Return (x, y) of the center of cell containing provided text 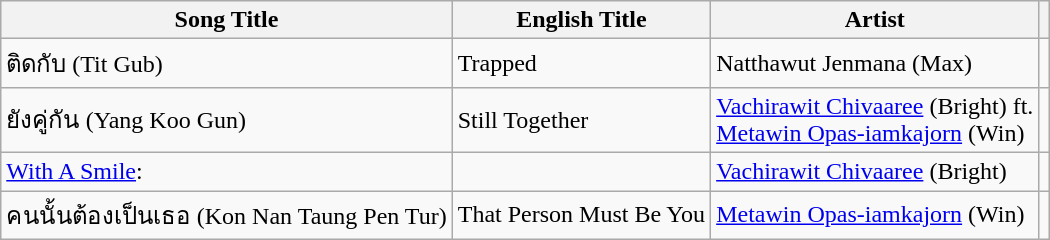
Vachirawit Chivaaree (Bright) (875, 171)
คนนั้นต้องเป็นเธอ (Kon Nan Taung Pen Tur) (226, 214)
Metawin Opas-iamkajorn (Win) (875, 214)
English Title (581, 20)
That Person Must Be You (581, 214)
Song Title (226, 20)
Natthawut Jenmana (Max) (875, 64)
ติดกับ (Tit Gub) (226, 64)
ยังคู่กัน (Yang Koo Gun) (226, 120)
Artist (875, 20)
Vachirawit Chivaaree (Bright) ft.Metawin Opas-iamkajorn (Win) (875, 120)
Trapped (581, 64)
Still Together (581, 120)
With A Smile: (226, 171)
